Identify which cell holds the provided text, then report its [X, Y] central coordinate. 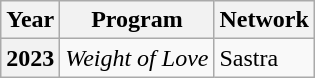
2023 [30, 58]
Network [264, 20]
Year [30, 20]
Weight of Love [137, 58]
Program [137, 20]
Sastra [264, 58]
